Scan for the cell matching the given text and deliver its [X, Y] coordinate at center. 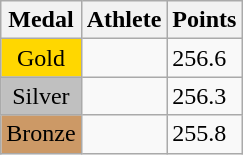
Medal [41, 20]
255.8 [204, 134]
Silver [41, 96]
Athlete [124, 20]
Bronze [41, 134]
Points [204, 20]
256.6 [204, 58]
256.3 [204, 96]
Gold [41, 58]
